Find where the given text appears and provide that cell's center as [X, Y] coordinate. 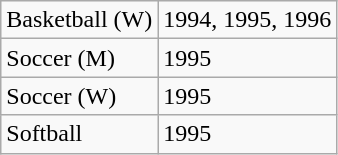
1994, 1995, 1996 [248, 20]
Soccer (M) [80, 58]
Softball [80, 134]
Soccer (W) [80, 96]
Basketball (W) [80, 20]
